Extract the [x, y] coordinate from the center of the cell holding the provided text.  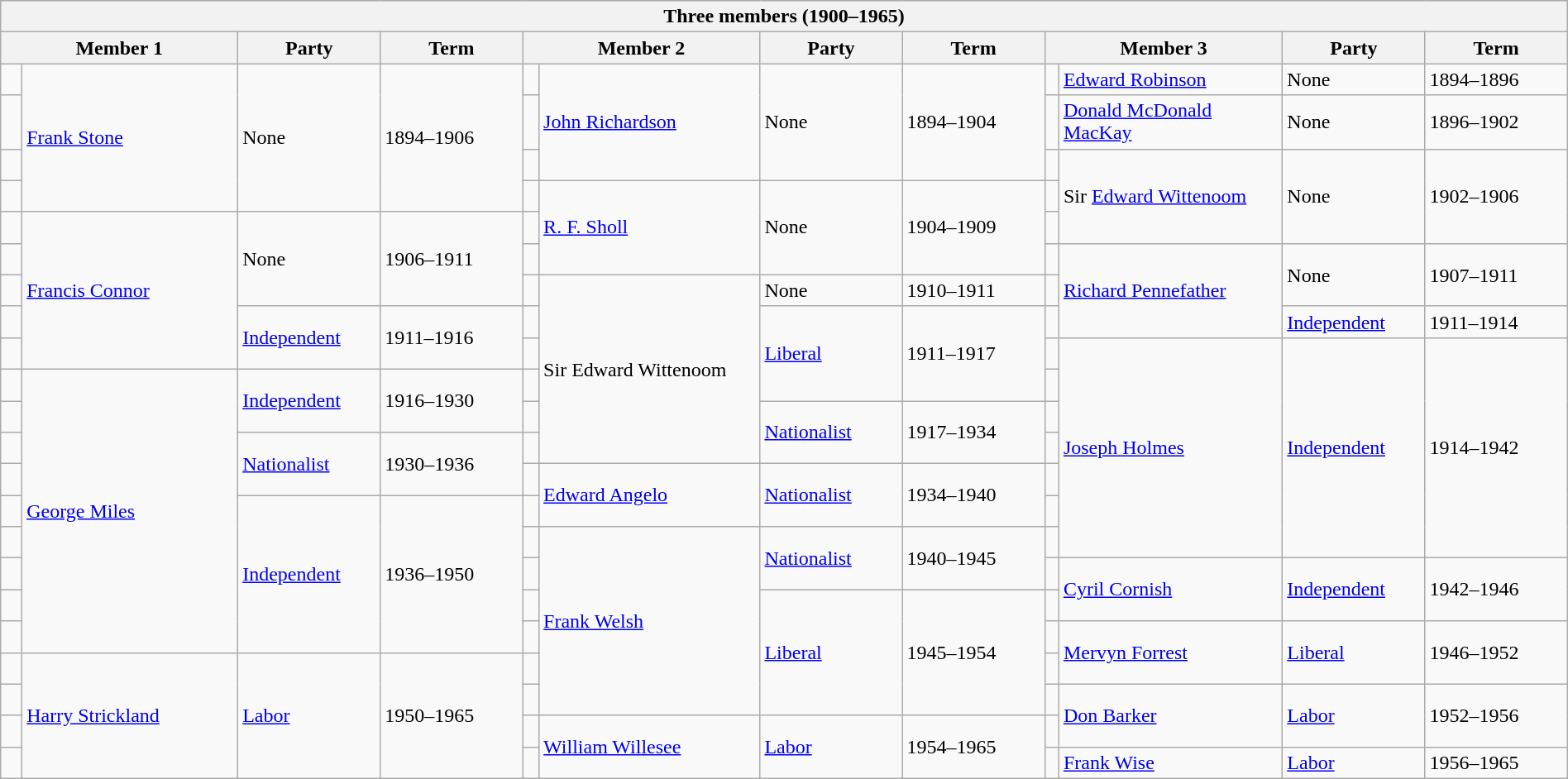
Mervyn Forrest [1170, 652]
Francis Connor [131, 290]
Member 3 [1164, 48]
Edward Angelo [650, 495]
1911–1917 [973, 353]
Joseph Holmes [1170, 447]
1917–1934 [973, 432]
Frank Wise [1170, 762]
William Willesee [650, 747]
Member 2 [642, 48]
Frank Stone [131, 137]
1896–1902 [1496, 122]
1950–1965 [452, 715]
Edward Robinson [1170, 79]
1911–1916 [452, 337]
Cyril Cornish [1170, 590]
1946–1952 [1496, 652]
1956–1965 [1496, 762]
1906–1911 [452, 259]
1954–1965 [973, 747]
Member 1 [119, 48]
1952–1956 [1496, 715]
1934–1940 [973, 495]
1907–1911 [1496, 275]
R. F. Sholl [650, 227]
George Miles [131, 511]
Three members (1900–1965) [784, 17]
1910–1911 [973, 290]
1945–1954 [973, 652]
1916–1930 [452, 400]
Richard Pennefather [1170, 290]
Don Barker [1170, 715]
1930–1936 [452, 464]
Donald McDonald MacKay [1170, 122]
1894–1896 [1496, 79]
1942–1946 [1496, 590]
Frank Welsh [650, 621]
1911–1914 [1496, 322]
1894–1904 [973, 122]
1894–1906 [452, 137]
Harry Strickland [131, 715]
John Richardson [650, 122]
1904–1909 [973, 227]
1914–1942 [1496, 447]
1940–1945 [973, 558]
1902–1906 [1496, 196]
1936–1950 [452, 574]
